Determine the (X, Y) coordinate at the center of the cell enclosing the given text.  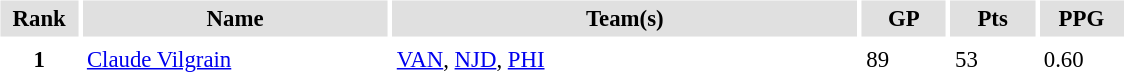
PPG (1081, 18)
Rank (38, 18)
Team(s) (624, 18)
Name (234, 18)
GP (904, 18)
Pts (993, 18)
